Return [X, Y] of the center of cell containing provided text 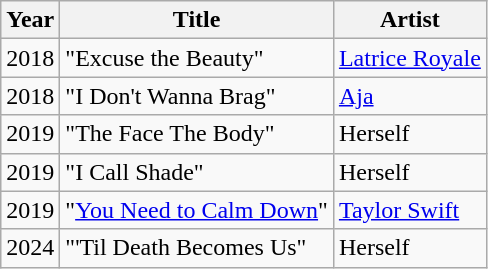
Artist [410, 20]
"I Don't Wanna Brag" [197, 96]
Title [197, 20]
Latrice Royale [410, 58]
"The Face The Body" [197, 134]
"You Need to Calm Down" [197, 210]
Taylor Swift [410, 210]
"'Til Death Becomes Us" [197, 248]
Aja [410, 96]
Year [30, 20]
"I Call Shade" [197, 172]
2024 [30, 248]
"Excuse the Beauty" [197, 58]
